Find where the given text appears and provide that cell's center as (x, y) coordinate. 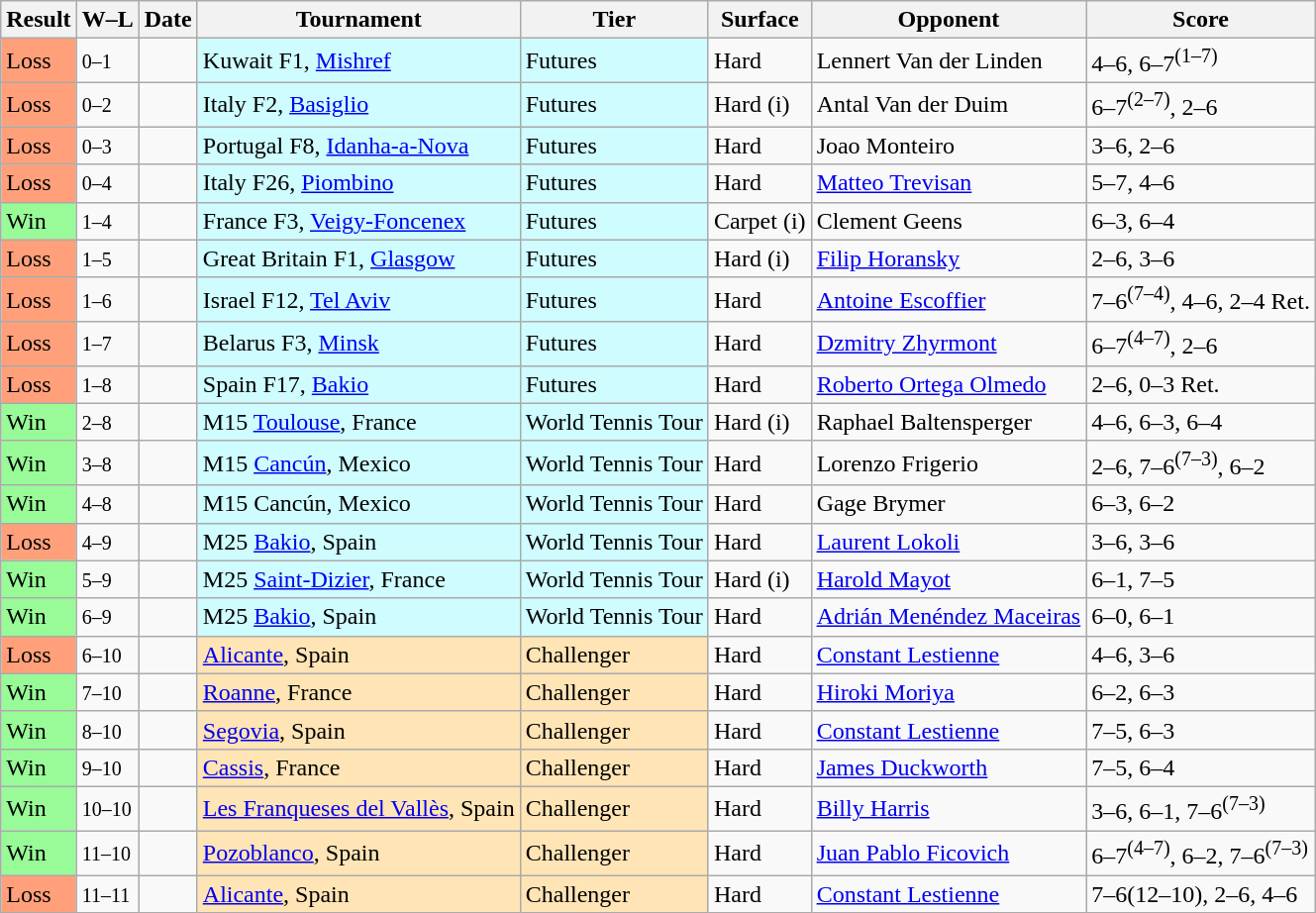
3–8 (107, 463)
11–10 (107, 854)
Antal Van der Duim (949, 105)
Gage Brymer (949, 504)
6–2, 6–3 (1201, 692)
Antoine Escoffier (949, 299)
Roberto Ortega Olmedo (949, 384)
0–2 (107, 105)
4–6, 3–6 (1201, 655)
3–6, 3–6 (1201, 542)
0–3 (107, 146)
7–6(12–10), 2–6, 4–6 (1201, 894)
7–6(7–4), 4–6, 2–4 Ret. (1201, 299)
Les Franqueses del Vallès, Spain (358, 808)
1–6 (107, 299)
9–10 (107, 767)
3–6, 2–6 (1201, 146)
Lennert Van der Linden (949, 61)
M15 Toulouse, France (358, 422)
6–3, 6–4 (1201, 221)
Harold Mayot (949, 579)
3–6, 6–1, 7–6(7–3) (1201, 808)
1–8 (107, 384)
Dzmitry Zhyrmont (949, 345)
10–10 (107, 808)
James Duckworth (949, 767)
Joao Monteiro (949, 146)
Result (39, 20)
Hiroki Moriya (949, 692)
6–7(4–7), 2–6 (1201, 345)
Italy F2, Basiglio (358, 105)
0–4 (107, 183)
6–3, 6–2 (1201, 504)
Great Britain F1, Glasgow (358, 258)
Pozoblanco, Spain (358, 854)
7–5, 6–3 (1201, 730)
6–1, 7–5 (1201, 579)
Lorenzo Frigerio (949, 463)
Date (168, 20)
1–5 (107, 258)
4–6, 6–3, 6–4 (1201, 422)
6–0, 6–1 (1201, 617)
Filip Horansky (949, 258)
Billy Harris (949, 808)
4–6, 6–7(1–7) (1201, 61)
Israel F12, Tel Aviv (358, 299)
2–8 (107, 422)
7–10 (107, 692)
5–7, 4–6 (1201, 183)
Italy F26, Piombino (358, 183)
6–7(4–7), 6–2, 7–6(7–3) (1201, 854)
11–11 (107, 894)
6–9 (107, 617)
Belarus F3, Minsk (358, 345)
Surface (759, 20)
Portugal F8, Idanha-a-Nova (358, 146)
Spain F17, Bakio (358, 384)
7–5, 6–4 (1201, 767)
Raphael Baltensperger (949, 422)
Adrián Menéndez Maceiras (949, 617)
Roanne, France (358, 692)
5–9 (107, 579)
2–6, 3–6 (1201, 258)
Tournament (358, 20)
M25 Saint-Dizier, France (358, 579)
2–6, 0–3 Ret. (1201, 384)
Matteo Trevisan (949, 183)
Laurent Lokoli (949, 542)
0–1 (107, 61)
Segovia, Spain (358, 730)
1–4 (107, 221)
Score (1201, 20)
Kuwait F1, Mishref (358, 61)
Opponent (949, 20)
Tier (614, 20)
4–8 (107, 504)
8–10 (107, 730)
Juan Pablo Ficovich (949, 854)
6–10 (107, 655)
1–7 (107, 345)
France F3, Veigy-Foncenex (358, 221)
Carpet (i) (759, 221)
4–9 (107, 542)
2–6, 7–6(7–3), 6–2 (1201, 463)
W–L (107, 20)
Clement Geens (949, 221)
Cassis, France (358, 767)
6–7(2–7), 2–6 (1201, 105)
